Find where the given text appears and provide that cell's center as [X, Y] coordinate. 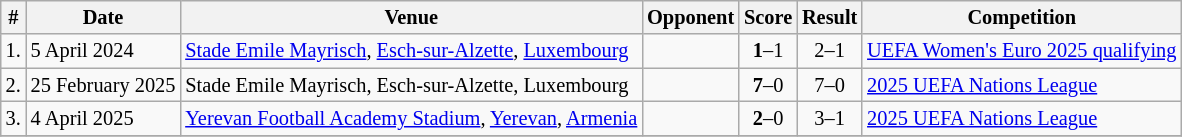
Competition [1022, 17]
1. [14, 51]
3–1 [830, 118]
# [14, 17]
Date [104, 17]
1–1 [768, 51]
Opponent [690, 17]
Yerevan Football Academy Stadium, Yerevan, Armenia [411, 118]
3. [14, 118]
4 April 2025 [104, 118]
5 April 2024 [104, 51]
UEFA Women's Euro 2025 qualifying [1022, 51]
2–0 [768, 118]
Result [830, 17]
Score [768, 17]
2. [14, 85]
Venue [411, 17]
25 February 2025 [104, 85]
2–1 [830, 51]
